Provide the [X, Y] coordinate of the cell's center where the given text is located.  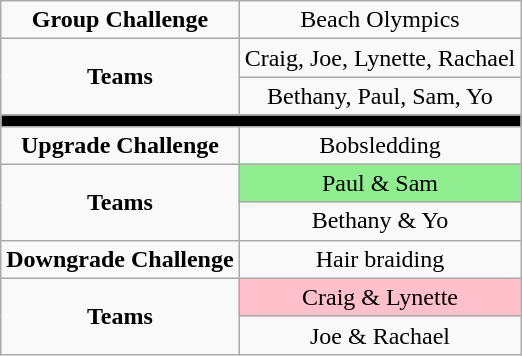
Paul & Sam [380, 183]
Craig, Joe, Lynette, Rachael [380, 58]
Craig & Lynette [380, 297]
Hair braiding [380, 259]
Upgrade Challenge [120, 145]
Bethany & Yo [380, 221]
Bobsledding [380, 145]
Group Challenge [120, 20]
Downgrade Challenge [120, 259]
Bethany, Paul, Sam, Yo [380, 96]
Beach Olympics [380, 20]
Joe & Rachael [380, 335]
